Output the [x, y] coordinate of the center of the cell containing the given text.  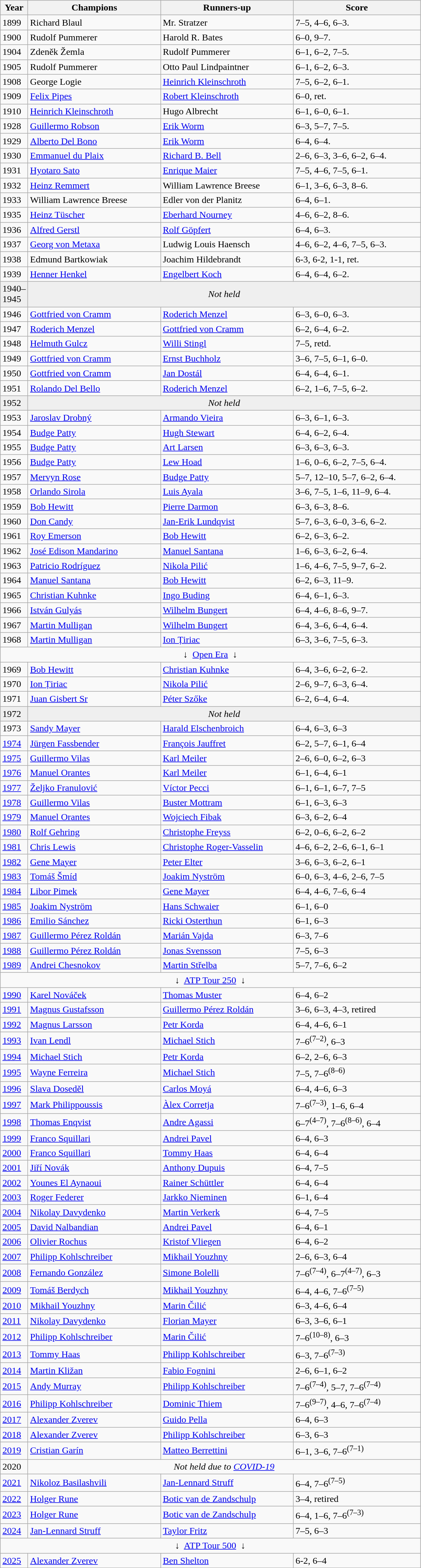
Guido Pella [227, 1419]
1932 [14, 185]
Christophe Roger-Vasselin [227, 847]
6–3, 3–6, 6–1 [357, 1321]
6–3, 6–3, 6–3. [357, 448]
1–6, 0–6, 6–2, 7–5, 6–4. [357, 462]
Željko Franulović [94, 788]
2025 [14, 1561]
7–6(7–4), 5–7, 7–6(7–4) [357, 1386]
Libor Pimek [94, 891]
6–3, 3–6, 7–5, 6–3. [357, 640]
Andy Murray [94, 1386]
1950 [14, 373]
6-3, 6-2, 1-1, ret. [357, 259]
6–1, 6–0 [357, 906]
5–7, 6–3, 6–0, 3–6, 6–2. [357, 521]
6–4, 6–4, 6–1. [357, 373]
Mervyn Rose [94, 477]
2016 [14, 1404]
Jarkko Nieminen [227, 1197]
Carlos Moyá [227, 1089]
Champions [94, 8]
6–4, 4–6, 7–6, 6–4 [357, 891]
1978 [14, 802]
1939 [14, 274]
Richard Blaul [94, 23]
Pierre Darmon [227, 507]
3–4, retired [357, 1499]
2–6, 9–7, 6–3, 6–4. [357, 684]
1974 [14, 743]
José Edison Mandarino [94, 551]
1994 [14, 1057]
2017 [14, 1419]
Edmund Bartkowiak [94, 259]
1971 [14, 699]
Simone Bolelli [227, 1273]
6–4, 6–2, 6–4. [357, 433]
1998 [14, 1122]
7–6(10–8), 6–3 [357, 1337]
Tomáš Šmíd [94, 876]
Jonas Svensson [227, 951]
1948 [14, 344]
2–6, 6–3, 3–6, 6–2, 6–4. [357, 156]
Dominic Thiem [227, 1404]
6–1, 6–2, 6–3. [357, 67]
6–1, 6–3 [357, 921]
Ingo Buding [227, 595]
Score [357, 8]
1929 [14, 141]
Peter Elter [227, 862]
1954 [14, 433]
1993 [14, 1040]
Jaroslav Drobný [94, 418]
1963 [14, 566]
1951 [14, 388]
1910 [14, 111]
6–2, 2–6, 6–3 [357, 1057]
7–5, 6–2, 6–1. [357, 82]
6–3, 6–2, 6–4 [357, 817]
Martin Střelba [227, 965]
1979 [14, 817]
2022 [14, 1499]
6–3, 5–7, 7–5. [357, 126]
Patricio Rodríguez [94, 566]
Orlando Sirola [94, 492]
Péter Szőke [227, 699]
1991 [14, 1010]
Rolf Gehring [94, 832]
Sandy Mayer [94, 729]
2006 [14, 1242]
Magnus Gustafsson [94, 1010]
6-2, 6–4 [357, 1561]
Henner Henkel [94, 274]
Matteo Berrettini [227, 1451]
Christophe Freyss [227, 832]
Younes El Aynaoui [94, 1183]
Emilio Sánchez [94, 921]
Georg von Metaxa [94, 245]
1992 [14, 1024]
6–2, 5–7, 6–1, 6–4 [357, 743]
Mr. Stratzer [227, 23]
1949 [14, 358]
Chris Lewis [94, 847]
Andrei Chesnokov [94, 965]
1986 [14, 921]
Hugo Albrecht [227, 111]
Rolando Del Bello [94, 388]
2–6, 6–1, 6–2 [357, 1370]
Mark Philippoussis [94, 1105]
2020 [14, 1467]
6–1, 6–4 [357, 1197]
Cristian Garín [94, 1451]
Hugh Stewart [227, 433]
Martin Verkerk [227, 1212]
2009 [14, 1290]
1953 [14, 418]
Buster Mottram [227, 802]
7–6(7–4), 6–7(4–7), 6–3 [357, 1273]
5–7, 7–6, 6–2 [357, 965]
1960 [14, 521]
2007 [14, 1257]
Kristof Vliegen [227, 1242]
Eberhard Nourney [227, 215]
Àlex Corretja [227, 1105]
6–4, 6–4, 6–2. [357, 274]
6–4, 6–4. [357, 141]
1930 [14, 156]
6–4, 6–1. [357, 200]
1933 [14, 200]
Jan Dostál [227, 373]
1–6, 6–3, 6–2, 6–4. [357, 551]
Helmuth Gulcz [94, 344]
Thomas Enqvist [94, 1122]
1970 [14, 684]
1961 [14, 536]
6–2, 6–4, 6–2. [357, 329]
2013 [14, 1355]
6–4, 3–6, 6–2, 6–2. [357, 669]
6–1, 6–3, 6–3 [357, 802]
2012 [14, 1337]
↓ ATP Tour 250 ↓ [210, 980]
6–3, 6–3 [357, 1435]
6–1, 3–6, 6–3, 8–6. [357, 185]
6–2, 0–6, 6–2, 6–2 [357, 832]
1937 [14, 245]
1956 [14, 462]
2019 [14, 1451]
1976 [14, 773]
Rolf Göpfert [227, 230]
2014 [14, 1370]
1985 [14, 906]
3–6, 7–5, 6–1, 6–0. [357, 358]
7–5, 4–6, 6–3. [357, 23]
6–0, 6–3, 4–6, 2–6, 7–5 [357, 876]
6–4, 6–1 [357, 1227]
6–0, ret. [357, 96]
Willi Stingl [227, 344]
Jürgen Fassbender [94, 743]
6–2, 6–3, 11–9. [357, 580]
1904 [14, 52]
1965 [14, 595]
7–5, 7–6(8–6) [357, 1073]
1957 [14, 477]
Juan Gisbert Sr [94, 699]
1999 [14, 1138]
Ernst Buchholz [227, 358]
Emmanuel du Plaix [94, 156]
Rainer Schüttler [227, 1183]
Otto Paul Lindpaintner [227, 67]
1940–1945 [14, 294]
6–4, 4–6, 6–3 [357, 1089]
Zdeněk Žemla [94, 52]
1996 [14, 1089]
Martin Kližan [94, 1370]
Anthony Dupuis [227, 1168]
Felix Pipes [94, 96]
6–4, 4–6, 7–6(7–5) [357, 1290]
1980 [14, 832]
1899 [14, 23]
1938 [14, 259]
1977 [14, 788]
George Logie [94, 82]
1983 [14, 876]
2001 [14, 1168]
7–5, 4–6, 7–5, 6–1. [357, 170]
Alberto Del Bono [94, 141]
6–4, 6–3. [357, 230]
1988 [14, 951]
1989 [14, 965]
Heinz Remmert [94, 185]
1955 [14, 448]
1966 [14, 610]
6–2, 6–4, 6–4. [357, 699]
Year [14, 8]
Ludwig Louis Haensch [227, 245]
4–6, 6–2, 2–6, 6–1, 6–1 [357, 847]
Engelbert Koch [227, 274]
2021 [14, 1483]
1946 [14, 314]
2000 [14, 1153]
2010 [14, 1306]
4–6, 6–2, 4–6, 7–5, 6–3. [357, 245]
2002 [14, 1183]
Taylor Fritz [227, 1531]
6–4, 6–3, 6–3 [357, 729]
6–4, 4–6, 6–1 [357, 1024]
Edler von der Planitz [227, 200]
Roger Federer [94, 1197]
7–6(7–2), 6–3 [357, 1040]
Lew Hoad [227, 462]
6–0, 9–7. [357, 37]
6–2, 1–6, 7–5, 6–2. [357, 388]
1997 [14, 1105]
Jiří Novák [94, 1168]
2011 [14, 1321]
1975 [14, 758]
6–3, 7–6(7–3) [357, 1355]
Alfred Gerstl [94, 230]
Don Candy [94, 521]
2004 [14, 1212]
Olivier Rochus [94, 1242]
1931 [14, 170]
1908 [14, 82]
Ben Shelton [227, 1561]
6–7(4–7), 7–6(8–6), 6–4 [357, 1122]
↓ Open Era ↓ [210, 654]
1967 [14, 625]
1984 [14, 891]
1987 [14, 936]
Fabio Fognini [227, 1370]
Hans Schwaier [227, 906]
6–4, 3–6, 6–4, 6–4. [357, 625]
1952 [14, 403]
6–3, 4–6, 6–4 [357, 1306]
2015 [14, 1386]
Robert Kleinschroth [227, 96]
Enrique Maier [227, 170]
1–6, 4–6, 7–5, 9–7, 6–2. [357, 566]
5–7, 12–10, 5–7, 6–2, 6–4. [357, 477]
Slava Doseděl [94, 1089]
1935 [14, 215]
2024 [14, 1531]
1964 [14, 580]
1982 [14, 862]
6–3, 6–0, 6–3. [357, 314]
2–6, 6–0, 6–2, 6–3 [357, 758]
1900 [14, 37]
2–6, 6–3, 6–4 [357, 1257]
Karel Nováček [94, 995]
1969 [14, 669]
7–6(9–7), 4–6, 7–6(7–4) [357, 1404]
6–4, 4–6, 8–6, 9–7. [357, 610]
1968 [14, 640]
6–4, 1–6, 7–6(7–3) [357, 1515]
Harold R. Bates [227, 37]
6–4, 7–6(7–5) [357, 1483]
Heinz Tüscher [94, 215]
1972 [14, 714]
Joachim Hildebrandt [227, 259]
6–1, 6–1, 6–7, 7–5 [357, 788]
6–1, 6–2, 7–5. [357, 52]
2018 [14, 1435]
István Gulyás [94, 610]
1990 [14, 995]
Jan-Erik Lundqvist [227, 521]
Not held due to COVID-19 [224, 1467]
4–6, 6–2, 8–6. [357, 215]
6–2, 6–3, 6–2. [357, 536]
Guillermo Robson [94, 126]
3–6, 6–3, 6–2, 6–1 [357, 862]
Thomas Muster [227, 995]
Nikoloz Basilashvili [94, 1483]
6–4, 6–1, 6–3. [357, 595]
1909 [14, 96]
6–3, 6–1, 6–3. [357, 418]
1905 [14, 67]
Wayne Ferreira [94, 1073]
1981 [14, 847]
Tomáš Berdych [94, 1290]
Marián Vajda [227, 936]
Fernando González [94, 1273]
Richard B. Bell [227, 156]
6–1, 6–0, 6–1. [357, 111]
Art Larsen [227, 448]
Armando Vieira [227, 418]
2008 [14, 1273]
Florian Mayer [227, 1321]
Luis Ayala [227, 492]
7–5, retd. [357, 344]
1936 [14, 230]
Ivan Lendl [94, 1040]
François Jauffret [227, 743]
6–1, 6–4, 6–1 [357, 773]
2003 [14, 1197]
1959 [14, 507]
Roy Emerson [94, 536]
6–3, 7–6 [357, 936]
Andre Agassi [227, 1122]
6–1, 3–6, 7–6(7–1) [357, 1451]
Harald Elschenbroich [227, 729]
3–6, 7–5, 1–6, 11–9, 6–4. [357, 492]
David Nalbandian [94, 1227]
Ricki Osterthun [227, 921]
1928 [14, 126]
1947 [14, 329]
1958 [14, 492]
2023 [14, 1515]
2005 [14, 1227]
6–3, 6–3, 8–6. [357, 507]
Wojciech Fibak [227, 817]
3–6, 6–3, 4–3, retired [357, 1010]
1995 [14, 1073]
1962 [14, 551]
1973 [14, 729]
7–6(7–3), 1–6, 6–4 [357, 1105]
Hyotaro Sato [94, 170]
↓ ATP Tour 500 ↓ [210, 1545]
Runners-up [227, 8]
Magnus Larsson [94, 1024]
Víctor Pecci [227, 788]
